From the cell containing the given text, extract its center point as (x, y) coordinate. 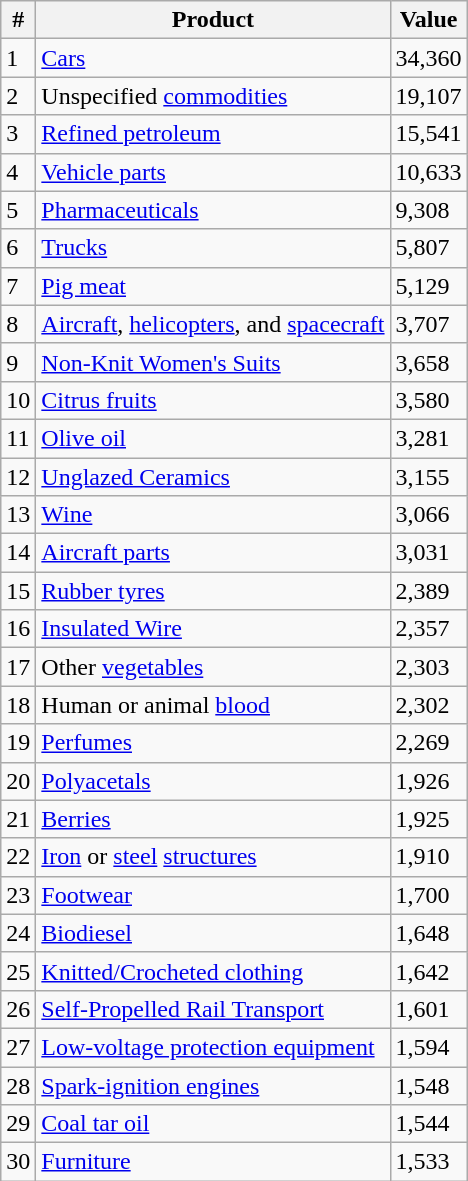
Vehicle parts (213, 172)
Other vegetables (213, 667)
8 (18, 324)
Cars (213, 58)
19 (18, 743)
5,807 (428, 248)
19,107 (428, 96)
Self-Propelled Rail Transport (213, 1009)
Spark-ignition engines (213, 1085)
Biodiesel (213, 933)
2,302 (428, 705)
7 (18, 286)
15 (18, 591)
Pig meat (213, 286)
23 (18, 895)
3,031 (428, 553)
2,303 (428, 667)
1,544 (428, 1124)
Furniture (213, 1162)
17 (18, 667)
3,281 (428, 438)
24 (18, 933)
3,066 (428, 515)
1,601 (428, 1009)
29 (18, 1124)
3,707 (428, 324)
5 (18, 210)
Coal tar oil (213, 1124)
30 (18, 1162)
3 (18, 134)
Perfumes (213, 743)
Knitted/Crocheted clothing (213, 971)
12 (18, 477)
10,633 (428, 172)
2,357 (428, 629)
1,925 (428, 819)
Aircraft, helicopters, and spacecraft (213, 324)
25 (18, 971)
20 (18, 781)
14 (18, 553)
4 (18, 172)
3,658 (428, 362)
9,308 (428, 210)
Rubber tyres (213, 591)
Wine (213, 515)
16 (18, 629)
Unglazed Ceramics (213, 477)
Value (428, 20)
Unspecified commodities (213, 96)
1 (18, 58)
1,648 (428, 933)
6 (18, 248)
11 (18, 438)
Olive oil (213, 438)
34,360 (428, 58)
27 (18, 1047)
1,642 (428, 971)
1,594 (428, 1047)
Aircraft parts (213, 553)
1,910 (428, 857)
Low-voltage protection equipment (213, 1047)
10 (18, 400)
3,580 (428, 400)
Insulated Wire (213, 629)
26 (18, 1009)
1,533 (428, 1162)
Citrus fruits (213, 400)
9 (18, 362)
21 (18, 819)
2,389 (428, 591)
Iron or steel structures (213, 857)
Non-Knit Women's Suits (213, 362)
Product (213, 20)
1,926 (428, 781)
2,269 (428, 743)
Berries (213, 819)
Trucks (213, 248)
Refined petroleum (213, 134)
Pharmaceuticals (213, 210)
# (18, 20)
5,129 (428, 286)
2 (18, 96)
1,700 (428, 895)
28 (18, 1085)
1,548 (428, 1085)
15,541 (428, 134)
22 (18, 857)
Human or animal blood (213, 705)
13 (18, 515)
18 (18, 705)
Footwear (213, 895)
3,155 (428, 477)
Polyacetals (213, 781)
